Locate the cell with the specified text and output its (X, Y) center coordinate. 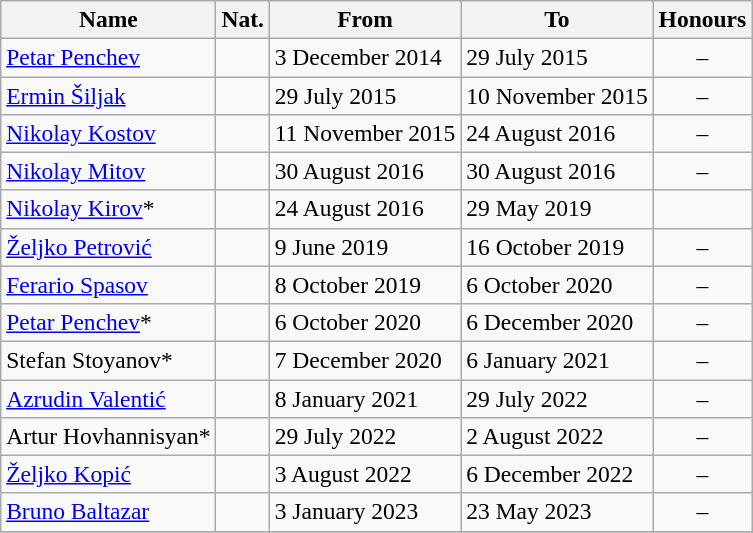
3 December 2014 (365, 57)
10 November 2015 (557, 95)
Nat. (242, 19)
Artur Hovhannisyan* (108, 436)
3 August 2022 (365, 474)
11 November 2015 (365, 133)
9 June 2019 (365, 247)
Bruno Baltazar (108, 512)
Ferario Spasov (108, 285)
29 May 2019 (557, 209)
16 October 2019 (557, 247)
Petar Penchev (108, 57)
Željko Kopić (108, 474)
Nikolay Kirov* (108, 209)
8 January 2021 (365, 398)
Honours (702, 19)
7 December 2020 (365, 360)
6 December 2022 (557, 474)
6 December 2020 (557, 322)
Stefan Stoyanov* (108, 360)
Name (108, 19)
To (557, 19)
2 August 2022 (557, 436)
Azrudin Valentić (108, 398)
Nikolay Mitov (108, 171)
Nikolay Kostov (108, 133)
3 January 2023 (365, 512)
8 October 2019 (365, 285)
From (365, 19)
Petar Penchev* (108, 322)
6 January 2021 (557, 360)
Željko Petrović (108, 247)
23 May 2023 (557, 512)
Ermin Šiljak (108, 95)
